Output the (x, y) coordinate of the center of the cell containing the given text.  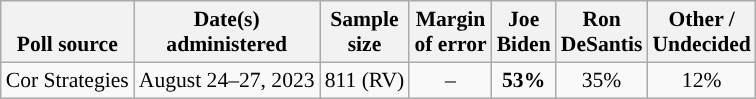
Samplesize (365, 32)
– (450, 80)
RonDeSantis (602, 32)
JoeBiden (524, 32)
Cor Strategies (68, 80)
Marginof error (450, 32)
Other /Undecided (701, 32)
Date(s)administered (227, 32)
811 (RV) (365, 80)
12% (701, 80)
August 24–27, 2023 (227, 80)
53% (524, 80)
35% (602, 80)
Poll source (68, 32)
